Find where the given text appears and provide that cell's center as [X, Y] coordinate. 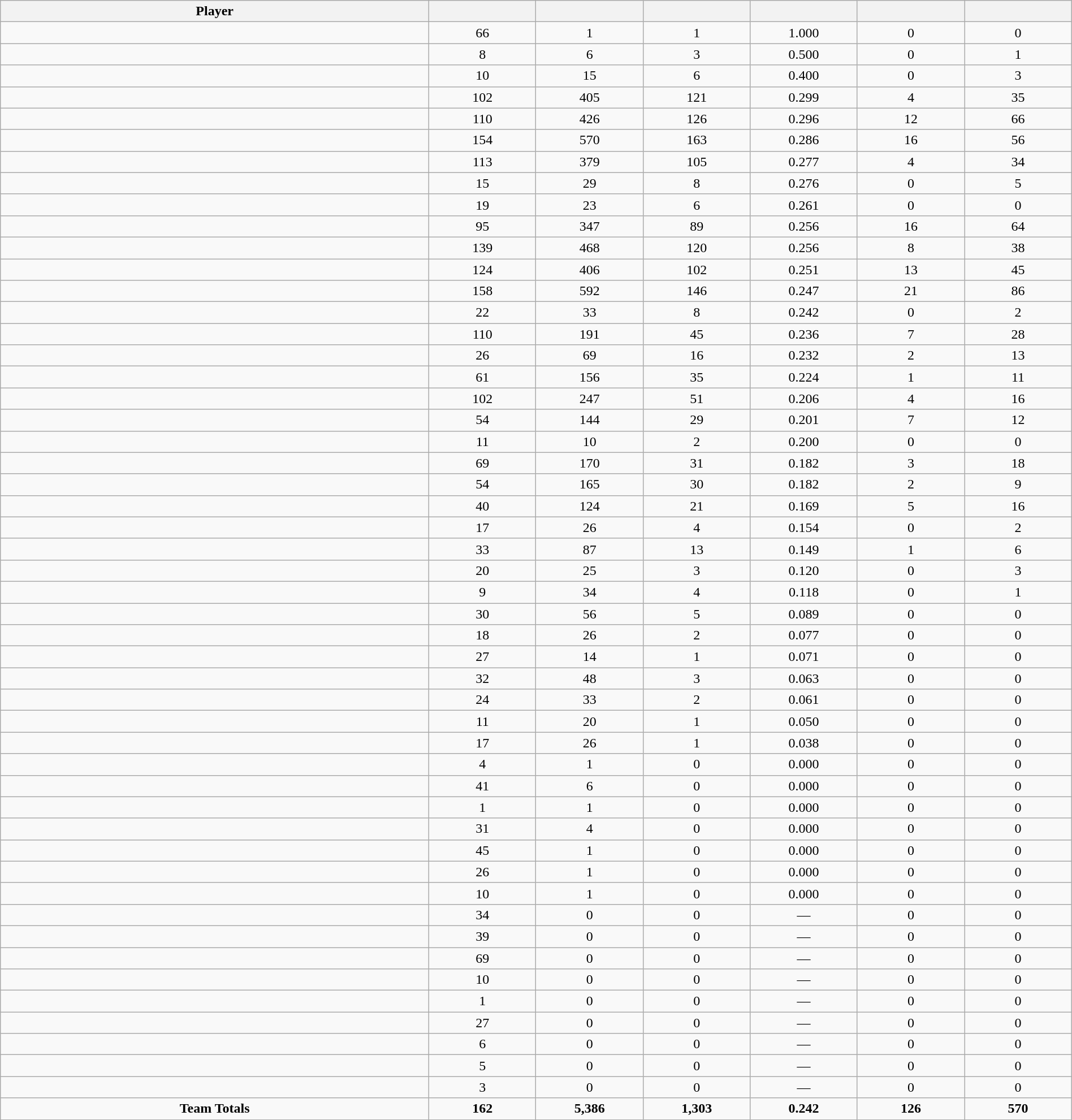
0.071 [804, 657]
0.089 [804, 613]
0.077 [804, 635]
120 [697, 248]
139 [483, 248]
Player [215, 11]
0.277 [804, 162]
405 [589, 97]
14 [589, 657]
170 [589, 463]
0.224 [804, 377]
0.232 [804, 356]
0.247 [804, 291]
89 [697, 226]
0.120 [804, 570]
113 [483, 162]
22 [483, 313]
24 [483, 700]
0.149 [804, 549]
146 [697, 291]
0.154 [804, 527]
592 [589, 291]
163 [697, 140]
39 [483, 936]
Team Totals [215, 1109]
0.118 [804, 592]
0.296 [804, 119]
28 [1018, 334]
0.206 [804, 399]
426 [589, 119]
105 [697, 162]
406 [589, 270]
1,303 [697, 1109]
0.050 [804, 721]
191 [589, 334]
0.201 [804, 420]
0.299 [804, 97]
23 [589, 205]
379 [589, 162]
162 [483, 1109]
247 [589, 399]
0.200 [804, 442]
0.286 [804, 140]
19 [483, 205]
0.261 [804, 205]
0.500 [804, 54]
0.236 [804, 334]
61 [483, 377]
38 [1018, 248]
156 [589, 377]
154 [483, 140]
87 [589, 549]
121 [697, 97]
0.063 [804, 678]
25 [589, 570]
5,386 [589, 1109]
64 [1018, 226]
165 [589, 485]
347 [589, 226]
144 [589, 420]
468 [589, 248]
86 [1018, 291]
0.169 [804, 506]
40 [483, 506]
32 [483, 678]
41 [483, 786]
158 [483, 291]
0.061 [804, 700]
1.000 [804, 33]
48 [589, 678]
0.251 [804, 270]
51 [697, 399]
0.276 [804, 183]
0.400 [804, 76]
95 [483, 226]
0.038 [804, 743]
